Identify which cell holds the provided text, then report its [x, y] central coordinate. 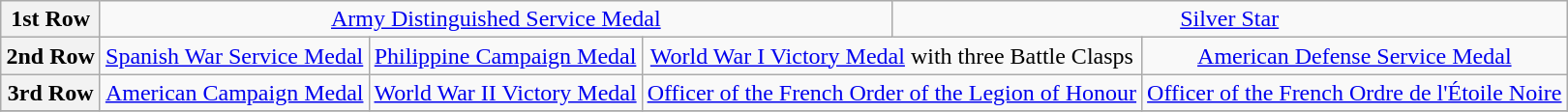
Philippine Campaign Medal [505, 56]
Spanish War Service Medal [234, 56]
American Defense Service Medal [1355, 56]
Officer of the French Ordre de l'Étoile Noire [1355, 93]
World War II Victory Medal [505, 93]
3rd Row [50, 93]
World War I Victory Medal with three Battle Clasps [891, 56]
Silver Star [1229, 19]
1st Row [50, 19]
2nd Row [50, 56]
American Campaign Medal [234, 93]
Officer of the French Order of the Legion of Honour [891, 93]
Army Distinguished Service Medal [496, 19]
